Extract the [x, y] coordinate from the center of the cell holding the provided text.  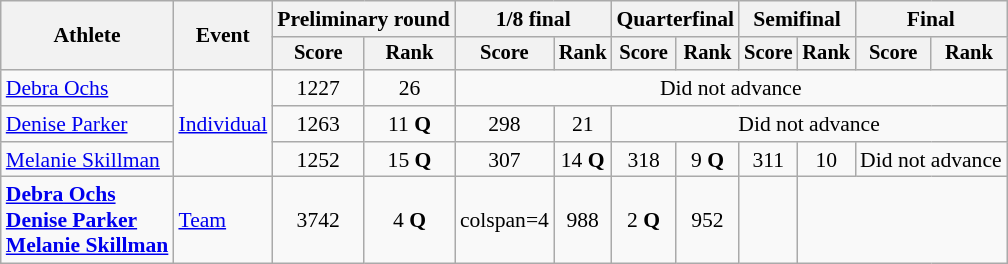
952 [708, 220]
26 [410, 88]
298 [504, 124]
318 [644, 160]
4 Q [410, 220]
Athlete [88, 36]
Semifinal [797, 19]
Preliminary round [364, 19]
311 [768, 160]
15 Q [410, 160]
1/8 final [534, 19]
Event [222, 36]
307 [504, 160]
Debra OchsDenise ParkerMelanie Skillman [88, 220]
Quarterfinal [676, 19]
Team [222, 220]
Debra Ochs [88, 88]
11 Q [410, 124]
10 [826, 160]
9 Q [708, 160]
Final [931, 19]
21 [583, 124]
14 Q [583, 160]
1252 [318, 160]
1227 [318, 88]
Melanie Skillman [88, 160]
3742 [318, 220]
colspan=4 [504, 220]
1263 [318, 124]
Individual [222, 124]
988 [583, 220]
2 Q [644, 220]
Denise Parker [88, 124]
